Identify which cell holds the provided text, then report its (X, Y) central coordinate. 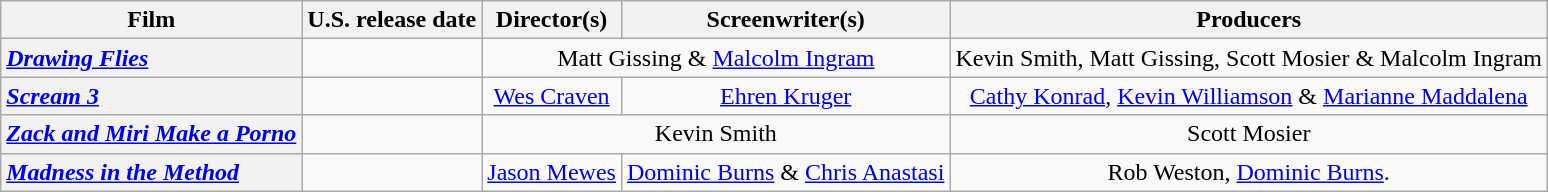
Madness in the Method (152, 172)
Scott Mosier (1249, 134)
Dominic Burns & Chris Anastasi (785, 172)
Director(s) (552, 20)
Cathy Konrad, Kevin Williamson & Marianne Maddalena (1249, 96)
Zack and Miri Make a Porno (152, 134)
Jason Mewes (552, 172)
Film (152, 20)
Screenwriter(s) (785, 20)
Kevin Smith, Matt Gissing, Scott Mosier & Malcolm Ingram (1249, 58)
Scream 3 (152, 96)
Drawing Flies (152, 58)
Matt Gissing & Malcolm Ingram (716, 58)
Rob Weston, Dominic Burns. (1249, 172)
Ehren Kruger (785, 96)
Producers (1249, 20)
Wes Craven (552, 96)
Kevin Smith (716, 134)
U.S. release date (392, 20)
